Locate the cell with the specified text and output its (X, Y) center coordinate. 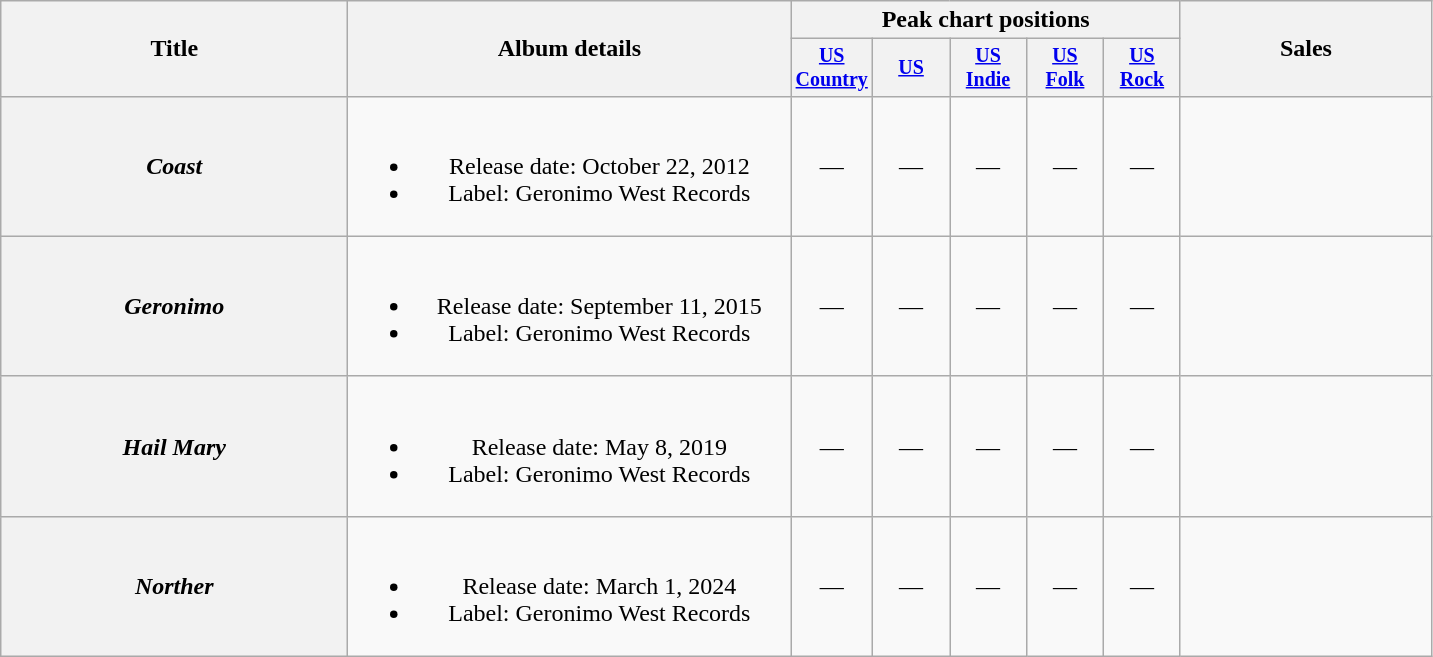
Release date: March 1, 2024Label: Geronimo West Records (570, 586)
USFolk (1064, 68)
Norther (174, 586)
Album details (570, 49)
Peak chart positions (986, 20)
Coast (174, 166)
USIndie (988, 68)
Release date: May 8, 2019Label: Geronimo West Records (570, 446)
Geronimo (174, 306)
Sales (1306, 49)
Release date: September 11, 2015Label: Geronimo West Records (570, 306)
US Country (832, 68)
US (912, 68)
USRock (1142, 68)
Hail Mary (174, 446)
Release date: October 22, 2012Label: Geronimo West Records (570, 166)
Title (174, 49)
